For the text-containing cell, return its midpoint in [X, Y] coordinate format. 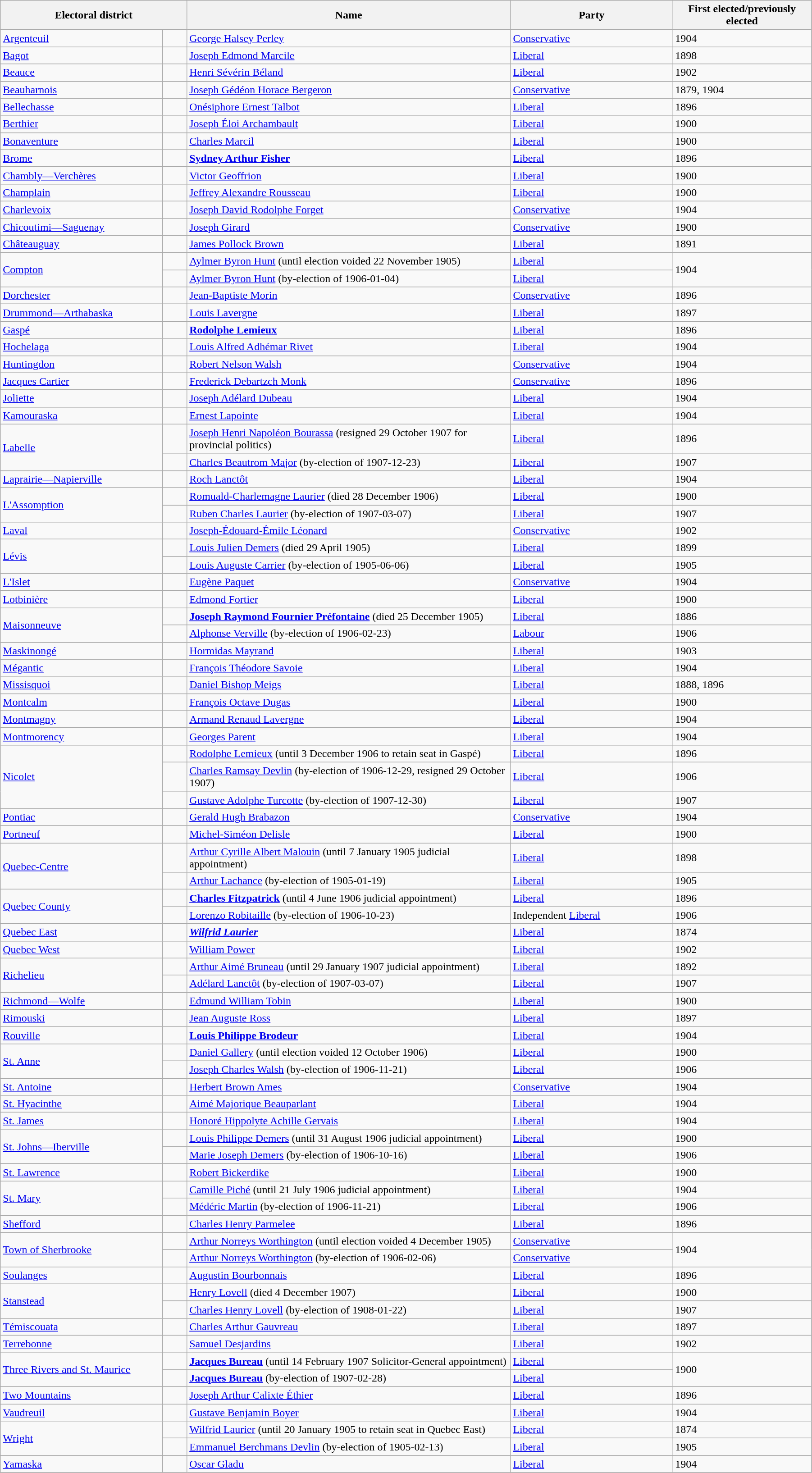
Joseph Edmond Marcile [349, 55]
Montmagny [82, 719]
Laval [82, 531]
Two Mountains [82, 1395]
Dorchester [82, 296]
George Halsey Perley [349, 38]
Kamouraska [82, 415]
Eugène Paquet [349, 582]
Gaspé [82, 330]
Marie Joseph Demers (by-election of 1906-10-16) [349, 1155]
Richmond—Wolfe [82, 1001]
Georges Parent [349, 736]
St. James [82, 1121]
Rouville [82, 1035]
Montcalm [82, 702]
William Power [349, 949]
Charles Fitzpatrick (until 4 June 1906 judicial appointment) [349, 898]
Bellechasse [82, 107]
Montmorency [82, 736]
Quebec West [82, 949]
Lotbinière [82, 599]
Adélard Lanctôt (by-election of 1907-03-07) [349, 984]
Arthur Aimé Bruneau (until 29 January 1907 judicial appointment) [349, 967]
Jean Auguste Ross [349, 1018]
Party [592, 15]
St. Johns—Iberville [82, 1147]
Louis Philippe Demers (until 31 August 1906 judicial appointment) [349, 1138]
Lévis [82, 556]
Portneuf [82, 835]
Châteauguay [82, 244]
Samuel Desjardins [349, 1344]
Independent Liberal [592, 915]
Stanstead [82, 1301]
Jacques Cartier [82, 381]
Labelle [82, 447]
St. Hyacinthe [82, 1104]
1891 [742, 244]
Mégantic [82, 668]
Daniel Gallery (until election voided 12 October 1906) [349, 1052]
Témiscouata [82, 1327]
Richelieu [82, 975]
Wilfrid Laurier [349, 932]
1892 [742, 967]
Jacques Bureau (by-election of 1907-02-28) [349, 1378]
Jean-Baptiste Morin [349, 296]
Missisquoi [82, 685]
Joseph David Rodolphe Forget [349, 210]
Aylmer Byron Hunt (by-election of 1906-01-04) [349, 278]
Shefford [82, 1224]
Maisonneuve [82, 625]
Emmanuel Berchmans Devlin (by-election of 1905-02-13) [349, 1447]
Town of Sherbrooke [82, 1250]
Joseph Henri Napoléon Bourassa (resigned 29 October 1907 for provincial politics) [349, 439]
Ernest Lapointe [349, 415]
Louis Alfred Adhémar Rivet [349, 347]
François Théodore Savoie [349, 668]
Henry Lovell (died 4 December 1907) [349, 1292]
Joseph Raymond Fournier Préfontaine (died 25 December 1905) [349, 616]
L'Assomption [82, 505]
Edmund William Tobin [349, 1001]
Victor Geoffrion [349, 175]
Louis Julien Demers (died 29 April 1905) [349, 548]
Three Rivers and St. Maurice [82, 1370]
Champlain [82, 192]
Michel-Siméon Delisle [349, 835]
Joseph Adélard Dubeau [349, 398]
Romuald-Charlemagne Laurier (died 28 December 1906) [349, 496]
St. Mary [82, 1198]
Name [349, 15]
Charles Arthur Gauvreau [349, 1327]
Rodolphe Lemieux (until 3 December 1906 to retain seat in Gaspé) [349, 753]
Drummond—Arthabaska [82, 313]
Yamaska [82, 1464]
Daniel Bishop Meigs [349, 685]
Beauharnois [82, 90]
Quebec-Centre [82, 866]
Louis Lavergne [349, 313]
Augustin Bourbonnais [349, 1275]
Frederick Debartzch Monk [349, 381]
Wilfrid Laurier (until 20 January 1905 to retain seat in Quebec East) [349, 1430]
Quebec East [82, 932]
Hochelaga [82, 347]
Louis Philippe Brodeur [349, 1035]
Honoré Hippolyte Achille Gervais [349, 1121]
Arthur Norreys Worthington (until election voided 4 December 1905) [349, 1241]
First elected/previously elected [742, 15]
Charlevoix [82, 210]
Onésiphore Ernest Talbot [349, 107]
Alphonse Verville (by-election of 1906-02-23) [349, 634]
Médéric Martin (by-election of 1906-11-21) [349, 1207]
Edmond Fortier [349, 599]
Charles Marcil [349, 141]
Laprairie—Napierville [82, 479]
Electoral district [94, 15]
Rodolphe Lemieux [349, 330]
Aimé Majorique Beauparlant [349, 1104]
Nicolet [82, 777]
Charles Beautrom Major (by-election of 1907-12-23) [349, 462]
Camille Piché (until 21 July 1906 judicial appointment) [349, 1190]
Robert Nelson Walsh [349, 364]
Ruben Charles Laurier (by-election of 1907-03-07) [349, 513]
Joseph Gédéon Horace Bergeron [349, 90]
St. Anne [82, 1061]
Brome [82, 158]
Charles Ramsay Devlin (by-election of 1906-12-29, resigned 29 October 1907) [349, 777]
Louis Auguste Carrier (by-election of 1905-06-06) [349, 565]
Soulanges [82, 1275]
Armand Renaud Lavergne [349, 719]
Joseph Éloi Archambault [349, 124]
1903 [742, 651]
Chicoutimi—Saguenay [82, 227]
Lorenzo Robitaille (by-election of 1906-10-23) [349, 915]
Henri Sévérin Béland [349, 73]
Argenteuil [82, 38]
Maskinongé [82, 651]
Rimouski [82, 1018]
Pontiac [82, 817]
Berthier [82, 124]
Joseph Arthur Calixte Éthier [349, 1395]
Arthur Lachance (by-election of 1905-01-19) [349, 881]
Terrebonne [82, 1344]
Robert Bickerdike [349, 1172]
1899 [742, 548]
Wright [82, 1438]
Charles Henry Parmelee [349, 1224]
Beauce [82, 73]
1888, 1896 [742, 685]
Herbert Brown Ames [349, 1086]
Gerald Hugh Brabazon [349, 817]
1886 [742, 616]
Aylmer Byron Hunt (until election voided 22 November 1905) [349, 261]
Vaudreuil [82, 1413]
Joseph Girard [349, 227]
Chambly—Verchères [82, 175]
Joseph Charles Walsh (by-election of 1906-11-21) [349, 1069]
Charles Henry Lovell (by-election of 1908-01-22) [349, 1309]
Joseph-Édouard-Émile Léonard [349, 531]
Quebec County [82, 907]
L'Islet [82, 582]
Roch Lanctôt [349, 479]
Joliette [82, 398]
Gustave Benjamin Boyer [349, 1413]
Bagot [82, 55]
St. Antoine [82, 1086]
Oscar Gladu [349, 1464]
Hormidas Mayrand [349, 651]
Compton [82, 270]
Bonaventure [82, 141]
1879, 1904 [742, 90]
Jeffrey Alexandre Rousseau [349, 192]
St. Lawrence [82, 1172]
François Octave Dugas [349, 702]
Arthur Norreys Worthington (by-election of 1906-02-06) [349, 1258]
Sydney Arthur Fisher [349, 158]
James Pollock Brown [349, 244]
Gustave Adolphe Turcotte (by-election of 1907-12-30) [349, 800]
Labour [592, 634]
Jacques Bureau (until 14 February 1907 Solicitor-General appointment) [349, 1361]
Arthur Cyrille Albert Malouin (until 7 January 1905 judicial appointment) [349, 858]
Huntingdon [82, 364]
